Extract the [x, y] coordinate from the center of the cell holding the provided text.  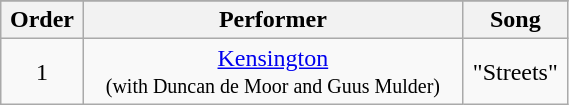
Performer [272, 20]
"Streets" [516, 72]
Order [42, 20]
Kensington (with Duncan de Moor and Guus Mulder) [272, 72]
1 [42, 72]
Song [516, 20]
